Return the (X, Y) coordinate for the center point of the cell that contains the specified text.  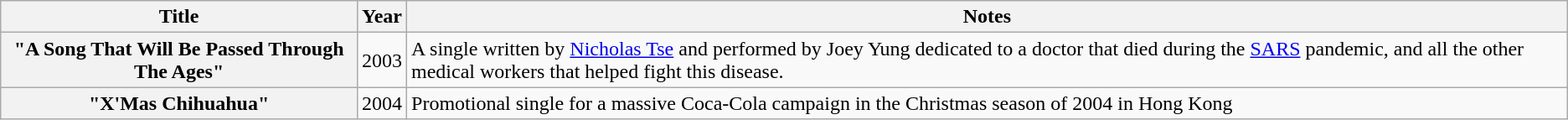
"X'Mas Chihuahua" (179, 103)
Title (179, 17)
Notes (988, 17)
2004 (382, 103)
2003 (382, 60)
Promotional single for a massive Coca-Cola campaign in the Christmas season of 2004 in Hong Kong (988, 103)
"A Song That Will Be Passed Through The Ages" (179, 60)
Year (382, 17)
